Locate the cell with the specified text and output its [X, Y] center coordinate. 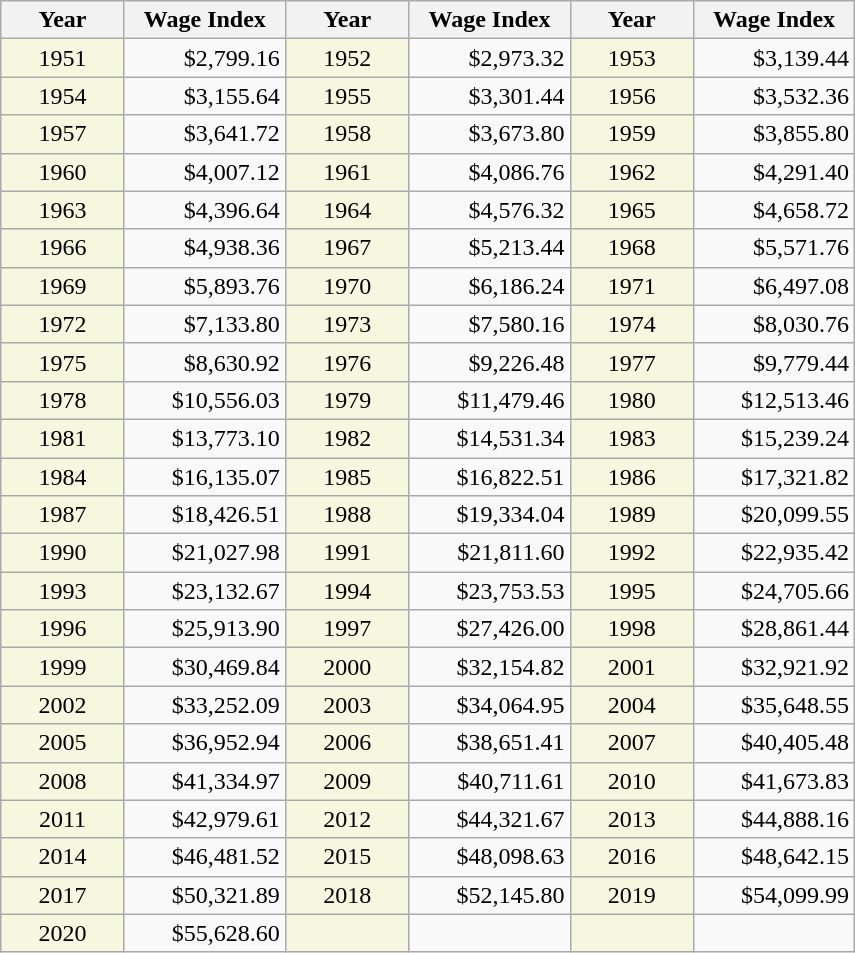
$50,321.89 [204, 895]
2017 [63, 895]
$34,064.95 [490, 705]
1955 [347, 96]
$33,252.09 [204, 705]
$4,938.36 [204, 248]
$23,753.53 [490, 591]
$3,532.36 [774, 96]
$52,145.80 [490, 895]
1982 [347, 438]
1963 [63, 210]
1988 [347, 515]
1986 [632, 477]
$24,705.66 [774, 591]
1971 [632, 286]
$16,822.51 [490, 477]
1987 [63, 515]
1960 [63, 172]
$9,226.48 [490, 362]
1952 [347, 58]
$12,513.46 [774, 400]
1992 [632, 553]
$4,086.76 [490, 172]
$38,651.41 [490, 743]
$48,642.15 [774, 857]
$5,893.76 [204, 286]
$18,426.51 [204, 515]
1966 [63, 248]
$4,007.12 [204, 172]
$22,935.42 [774, 553]
$41,673.83 [774, 781]
$46,481.52 [204, 857]
2007 [632, 743]
$44,321.67 [490, 819]
1969 [63, 286]
2015 [347, 857]
$7,133.80 [204, 324]
2008 [63, 781]
$48,098.63 [490, 857]
1979 [347, 400]
$8,630.92 [204, 362]
$7,580.16 [490, 324]
2009 [347, 781]
1967 [347, 248]
1953 [632, 58]
$55,628.60 [204, 933]
$25,913.90 [204, 629]
2006 [347, 743]
$14,531.34 [490, 438]
$2,973.32 [490, 58]
1961 [347, 172]
2001 [632, 667]
1990 [63, 553]
2005 [63, 743]
$4,291.40 [774, 172]
1954 [63, 96]
$19,334.04 [490, 515]
$4,576.32 [490, 210]
$2,799.16 [204, 58]
$3,155.64 [204, 96]
$15,239.24 [774, 438]
1972 [63, 324]
1997 [347, 629]
$9,779.44 [774, 362]
$11,479.46 [490, 400]
2002 [63, 705]
$28,861.44 [774, 629]
$10,556.03 [204, 400]
1991 [347, 553]
$17,321.82 [774, 477]
$4,658.72 [774, 210]
2020 [63, 933]
1970 [347, 286]
$32,154.82 [490, 667]
1951 [63, 58]
1975 [63, 362]
$4,396.64 [204, 210]
$27,426.00 [490, 629]
1995 [632, 591]
$32,921.92 [774, 667]
1968 [632, 248]
2013 [632, 819]
$6,186.24 [490, 286]
2003 [347, 705]
1974 [632, 324]
2014 [63, 857]
1985 [347, 477]
1958 [347, 134]
1965 [632, 210]
$8,030.76 [774, 324]
$13,773.10 [204, 438]
1957 [63, 134]
2004 [632, 705]
$5,213.44 [490, 248]
1989 [632, 515]
$23,132.67 [204, 591]
$3,673.80 [490, 134]
$20,099.55 [774, 515]
2000 [347, 667]
$3,139.44 [774, 58]
$3,301.44 [490, 96]
1980 [632, 400]
$35,648.55 [774, 705]
1983 [632, 438]
2019 [632, 895]
1977 [632, 362]
2018 [347, 895]
2010 [632, 781]
1999 [63, 667]
$30,469.84 [204, 667]
$21,811.60 [490, 553]
1984 [63, 477]
$21,027.98 [204, 553]
1973 [347, 324]
$44,888.16 [774, 819]
1959 [632, 134]
1981 [63, 438]
$16,135.07 [204, 477]
$40,405.48 [774, 743]
1993 [63, 591]
2012 [347, 819]
1956 [632, 96]
$41,334.97 [204, 781]
$54,099.99 [774, 895]
1962 [632, 172]
$36,952.94 [204, 743]
1994 [347, 591]
1978 [63, 400]
$6,497.08 [774, 286]
$42,979.61 [204, 819]
$5,571.76 [774, 248]
2011 [63, 819]
1964 [347, 210]
1998 [632, 629]
2016 [632, 857]
$3,641.72 [204, 134]
$3,855.80 [774, 134]
1976 [347, 362]
$40,711.61 [490, 781]
1996 [63, 629]
